For the text-containing cell, return its midpoint in (x, y) coordinate format. 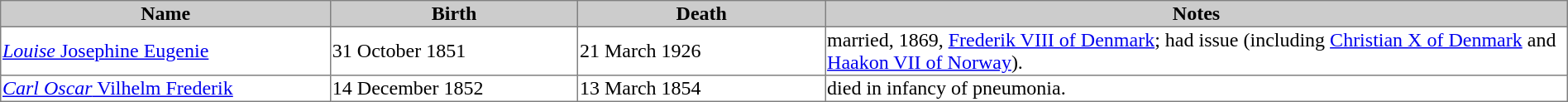
married, 1869, Frederik VIII of Denmark; had issue (including Christian X of Denmark and Haakon VII of Norway). (1196, 51)
died in infancy of pneumonia. (1196, 89)
13 March 1854 (701, 89)
Carl Oscar Vilhelm Frederik (165, 89)
14 December 1852 (455, 89)
31 October 1851 (455, 51)
21 March 1926 (701, 51)
Death (701, 14)
Notes (1196, 14)
Louise Josephine Eugenie (165, 51)
Name (165, 14)
Birth (455, 14)
